From the cell containing the given text, extract its center point as (x, y) coordinate. 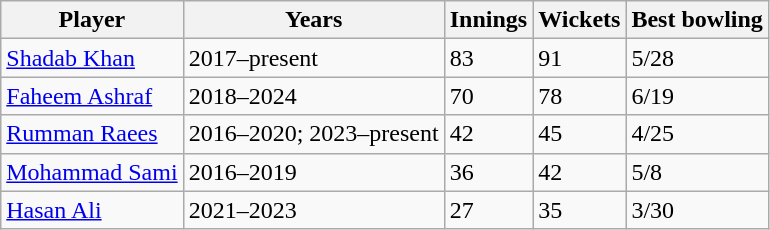
Best bowling (697, 20)
78 (580, 96)
83 (488, 58)
4/25 (697, 134)
91 (580, 58)
Shadab Khan (92, 58)
5/8 (697, 172)
2018–2024 (314, 96)
Hasan Ali (92, 210)
Years (314, 20)
6/19 (697, 96)
Mohammad Sami (92, 172)
Innings (488, 20)
35 (580, 210)
2016–2020; 2023–present (314, 134)
70 (488, 96)
36 (488, 172)
2017–present (314, 58)
2021–2023 (314, 210)
27 (488, 210)
Player (92, 20)
Faheem Ashraf (92, 96)
Rumman Raees (92, 134)
2016–2019 (314, 172)
Wickets (580, 20)
5/28 (697, 58)
45 (580, 134)
3/30 (697, 210)
